Determine the (x, y) coordinate at the center of the cell enclosing the given text.  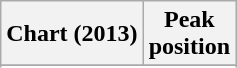
Chart (2013) (72, 34)
Peakposition (189, 34)
